Identify which cell holds the provided text, then report its [X, Y] central coordinate. 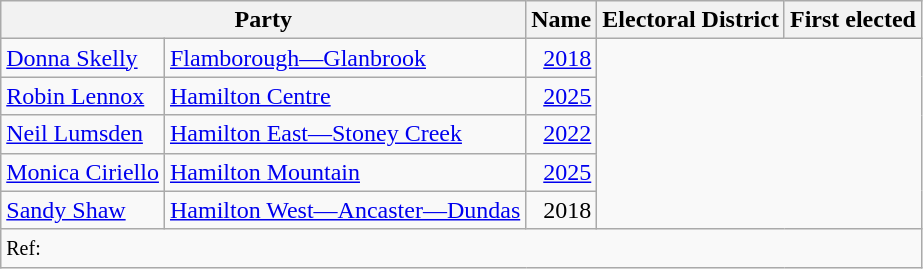
Party [264, 20]
Hamilton Centre [344, 96]
Flamborough—Glanbrook [344, 58]
Robin Lennox [83, 96]
First elected [852, 20]
Electoral District [691, 20]
Hamilton West—Ancaster—Dundas [344, 210]
Name [562, 20]
Neil Lumsden [83, 134]
Sandy Shaw [83, 210]
Donna Skelly [83, 58]
Hamilton East—Stoney Creek [344, 134]
Ref: [462, 248]
Hamilton Mountain [344, 172]
Monica Ciriello [83, 172]
2022 [562, 134]
